Identify which cell holds the provided text, then report its (X, Y) central coordinate. 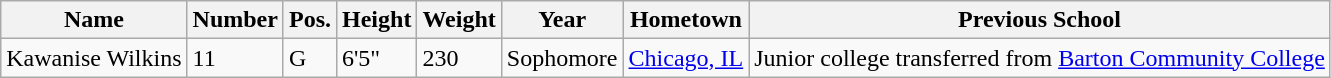
230 (459, 58)
Hometown (686, 20)
Kawanise Wilkins (94, 58)
Pos. (310, 20)
Previous School (1040, 20)
Junior college transferred from Barton Community College (1040, 58)
Year (562, 20)
Name (94, 20)
Sophomore (562, 58)
11 (235, 58)
Chicago, IL (686, 58)
G (310, 58)
Weight (459, 20)
Height (377, 20)
6'5" (377, 58)
Number (235, 20)
